For the text-containing cell, return its midpoint in [x, y] coordinate format. 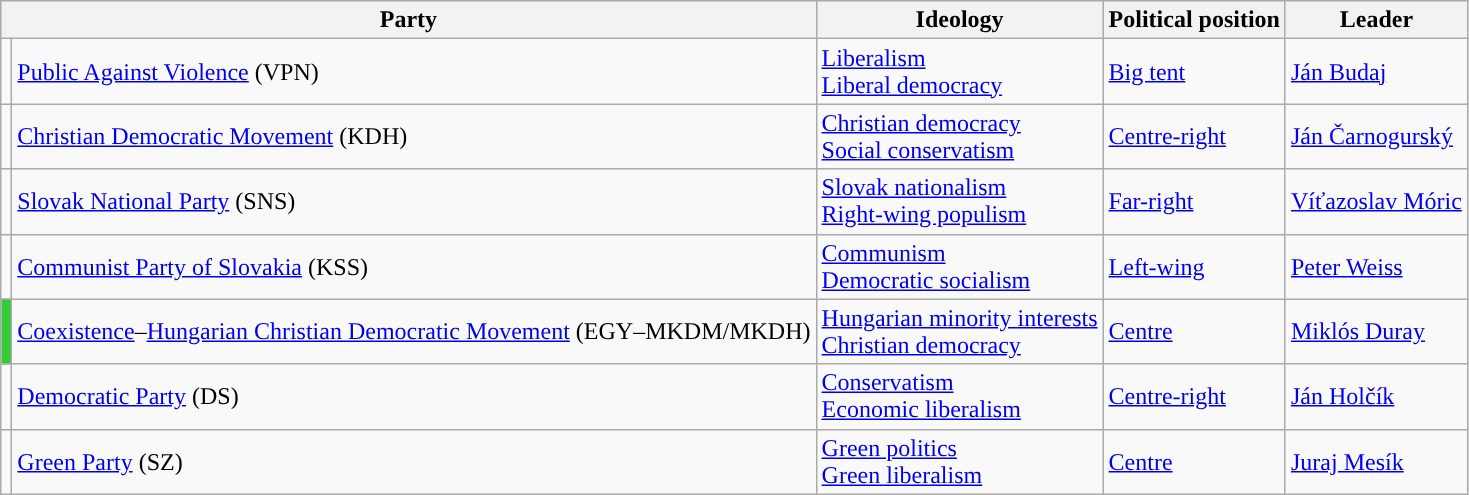
Hungarian minority interestsChristian democracy [960, 332]
Christian democracySocial conservatism [960, 136]
Christian Democratic Movement (KDH) [414, 136]
Green Party (SZ) [414, 462]
Coexistence–Hungarian Christian Democratic Movement (EGY–MKDM/MKDH) [414, 332]
Far-right [1194, 202]
Ján Čarnogurský [1376, 136]
Miklós Duray [1376, 332]
Slovak nationalismRight-wing populism [960, 202]
Party [408, 20]
Public Against Violence (VPN) [414, 72]
Ján Budaj [1376, 72]
Leader [1376, 20]
LiberalismLiberal democracy [960, 72]
Juraj Mesík [1376, 462]
CommunismDemocratic socialism [960, 266]
Víťazoslav Móric [1376, 202]
Communist Party of Slovakia (KSS) [414, 266]
Ján Holčík [1376, 396]
Slovak National Party (SNS) [414, 202]
Big tent [1194, 72]
Ideology [960, 20]
ConservatismEconomic liberalism [960, 396]
Peter Weiss [1376, 266]
Left-wing [1194, 266]
Democratic Party (DS) [414, 396]
Green politicsGreen liberalism [960, 462]
Political position [1194, 20]
